For the text-containing cell, return its midpoint in (X, Y) coordinate format. 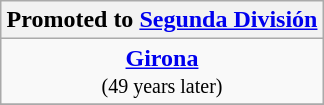
Girona(49 years later) (162, 72)
Promoted to Segunda División (162, 20)
